Pinpoint the cell where the given text exists, returning its [X, Y] midpoint coordinate. 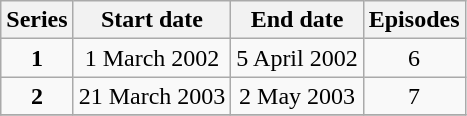
1 March 2002 [152, 58]
7 [414, 96]
1 [37, 58]
5 April 2002 [297, 58]
Episodes [414, 20]
Start date [152, 20]
21 March 2003 [152, 96]
2 May 2003 [297, 96]
6 [414, 58]
Series [37, 20]
End date [297, 20]
2 [37, 96]
